From the cell containing the given text, extract its center point as (X, Y) coordinate. 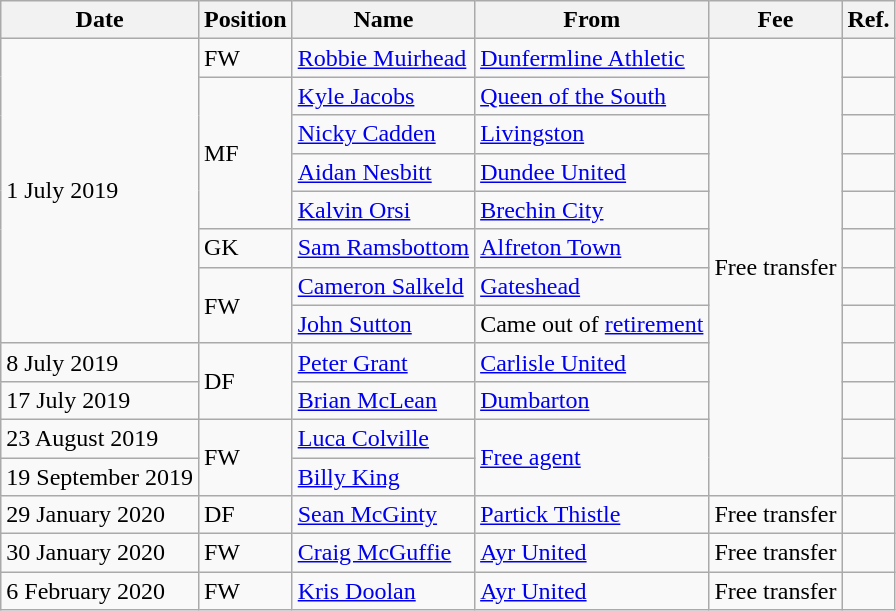
Gateshead (592, 286)
Livingston (592, 134)
Dunfermline Athletic (592, 58)
Carlisle United (592, 362)
Name (383, 20)
Kyle Jacobs (383, 96)
17 July 2019 (100, 400)
Brechin City (592, 210)
Free agent (592, 457)
Kalvin Orsi (383, 210)
Aidan Nesbitt (383, 172)
Came out of retirement (592, 324)
Robbie Muirhead (383, 58)
29 January 2020 (100, 515)
Billy King (383, 477)
8 July 2019 (100, 362)
MF (245, 153)
Queen of the South (592, 96)
Sean McGinty (383, 515)
1 July 2019 (100, 191)
GK (245, 248)
Sam Ramsbottom (383, 248)
Alfreton Town (592, 248)
Brian McLean (383, 400)
Luca Colville (383, 438)
Nicky Cadden (383, 134)
6 February 2020 (100, 591)
Partick Thistle (592, 515)
Dundee United (592, 172)
Fee (776, 20)
Position (245, 20)
Ref. (868, 20)
Peter Grant (383, 362)
19 September 2019 (100, 477)
30 January 2020 (100, 553)
John Sutton (383, 324)
From (592, 20)
23 August 2019 (100, 438)
Cameron Salkeld (383, 286)
Craig McGuffie (383, 553)
Date (100, 20)
Dumbarton (592, 400)
Kris Doolan (383, 591)
